Extract the [x, y] coordinate from the center of the cell holding the provided text.  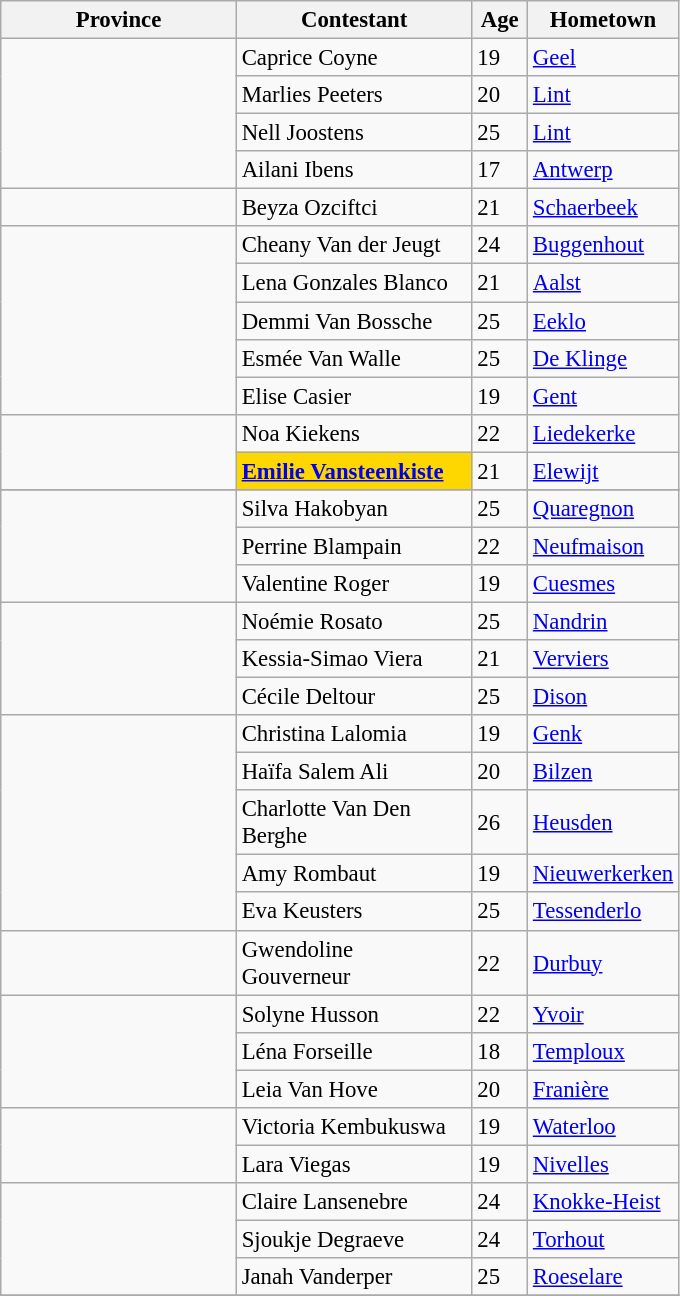
Geel [604, 58]
26 [500, 822]
Province [119, 20]
Hometown [604, 20]
Ailani Ibens [354, 170]
Valentine Roger [354, 584]
Quaregnon [604, 509]
Amy Rombaut [354, 874]
Nandrin [604, 621]
Age [500, 20]
Marlies Peeters [354, 95]
Cuesmes [604, 584]
Nivelles [604, 1164]
Yvoir [604, 1014]
Silva Hakobyan [354, 509]
Nieuwerkerken [604, 874]
Antwerp [604, 170]
Eva Keusters [354, 912]
Noa Kiekens [354, 433]
18 [500, 1051]
Waterloo [604, 1127]
Elewijt [604, 471]
Perrine Blampain [354, 546]
Lena Gonzales Blanco [354, 283]
Eeklo [604, 321]
Tessenderlo [604, 912]
Bilzen [604, 772]
Emilie Vansteenkiste [354, 471]
Victoria Kembukuswa [354, 1127]
Verviers [604, 659]
Léna Forseille [354, 1051]
Nell Joostens [354, 133]
Genk [604, 734]
Schaerbeek [604, 208]
Haïfa Salem Ali [354, 772]
Charlotte Van Den Berghe [354, 822]
Durbuy [604, 962]
Heusden [604, 822]
Demmi Van Bossche [354, 321]
Caprice Coyne [354, 58]
Buggenhout [604, 245]
Kessia-Simao Viera [354, 659]
Franière [604, 1089]
Dison [604, 697]
Neufmaison [604, 546]
De Klinge [604, 358]
Lara Viegas [354, 1164]
Noémie Rosato [354, 621]
Leia Van Hove [354, 1089]
Elise Casier [354, 396]
Temploux [604, 1051]
Aalst [604, 283]
Janah Vanderper [354, 1277]
Christina Lalomia [354, 734]
Sjoukje Degraeve [354, 1239]
Gent [604, 396]
Torhout [604, 1239]
Gwendoline Gouverneur [354, 962]
17 [500, 170]
Knokke-Heist [604, 1202]
Roeselare [604, 1277]
Esmée Van Walle [354, 358]
Cécile Deltour [354, 697]
Liedekerke [604, 433]
Cheany Van der Jeugt [354, 245]
Claire Lansenebre [354, 1202]
Beyza Ozciftci [354, 208]
Solyne Husson [354, 1014]
Contestant [354, 20]
